From the cell containing the given text, extract its center point as (X, Y) coordinate. 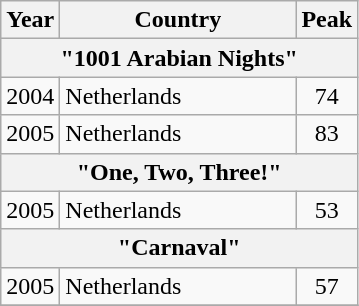
Peak (327, 20)
"Carnaval" (180, 248)
53 (327, 210)
57 (327, 286)
"One, Two, Three!" (180, 172)
"1001 Arabian Nights" (180, 58)
83 (327, 134)
74 (327, 96)
2004 (30, 96)
Year (30, 20)
Country (178, 20)
